Capture the cell that displays the provided text and extract its (X, Y) central coordinate. 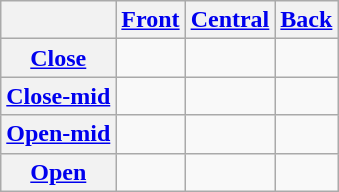
Front (150, 20)
Close-mid (58, 96)
Open (58, 172)
Close (58, 58)
Back (306, 20)
Central (230, 20)
Open-mid (58, 134)
